Extract the [X, Y] coordinate from the center of the cell holding the provided text.  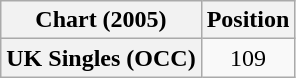
Chart (2005) [101, 20]
UK Singles (OCC) [101, 58]
109 [248, 58]
Position [248, 20]
